Scan for the cell matching the given text and deliver its (X, Y) coordinate at center. 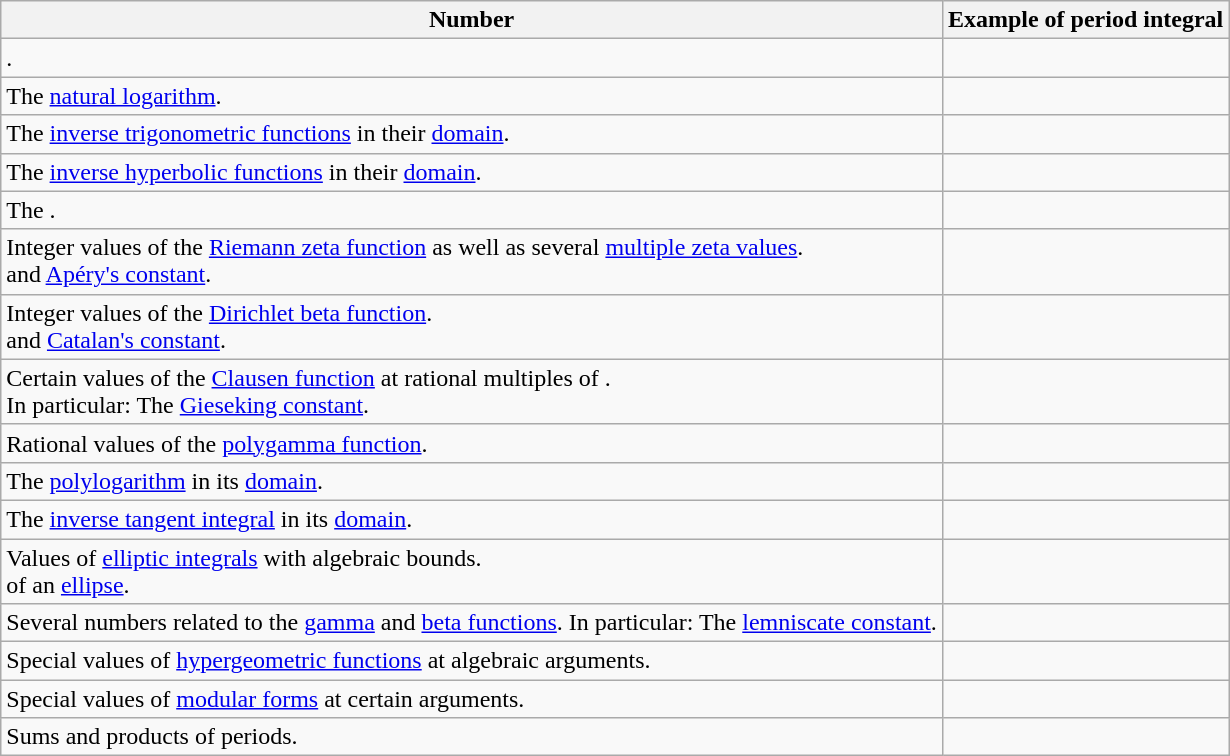
The inverse trigonometric functions in their domain. (472, 134)
Certain values of the Clausen function at rational multiples of .In particular: The Gieseking constant. (472, 392)
The polylogarithm in its domain. (472, 481)
Integer values of the Riemann zeta function as well as several multiple zeta values. and Apéry's constant. (472, 262)
Special values of modular forms at certain arguments. (472, 699)
Values of elliptic integrals with algebraic bounds. of an ellipse. (472, 570)
Special values of hypergeometric functions at algebraic arguments. (472, 661)
The natural logarithm. (472, 96)
Example of period integral (1085, 20)
The . (472, 210)
. (472, 58)
Rational values of the polygamma function. (472, 443)
Integer values of the Dirichlet beta function. and Catalan's constant. (472, 326)
Several numbers related to the gamma and beta functions. In particular: The lemniscate constant. (472, 623)
Sums and products of periods. (472, 737)
Number (472, 20)
The inverse hyperbolic functions in their domain. (472, 172)
The inverse tangent integral in its domain. (472, 519)
